Return the (X, Y) coordinate for the center point of the cell that contains the specified text.  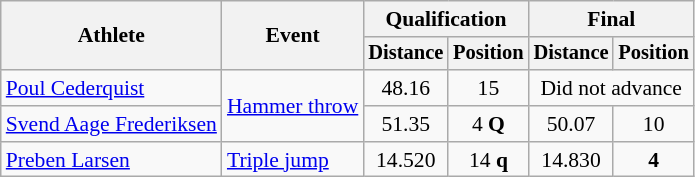
Athlete (112, 36)
50.07 (572, 124)
51.35 (406, 124)
Did not advance (612, 88)
Final (612, 19)
Poul Cederquist (112, 88)
Svend Aage Frederiksen (112, 124)
15 (488, 88)
48.16 (406, 88)
Qualification (446, 19)
Hammer throw (292, 106)
Event (292, 36)
10 (653, 124)
4 Q (488, 124)
